Find where the given text appears and provide that cell's center as (x, y) coordinate. 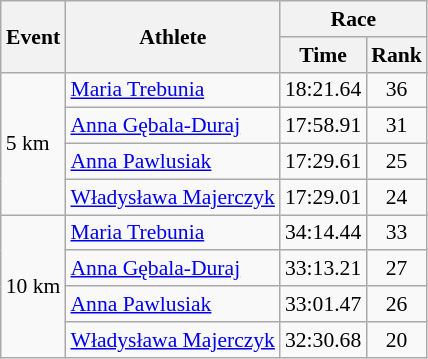
Rank (396, 55)
20 (396, 340)
18:21.64 (323, 90)
33:01.47 (323, 304)
24 (396, 197)
17:29.61 (323, 162)
17:29.01 (323, 197)
34:14.44 (323, 233)
10 km (34, 286)
27 (396, 269)
33:13.21 (323, 269)
Time (323, 55)
26 (396, 304)
Race (354, 19)
33 (396, 233)
Event (34, 36)
25 (396, 162)
31 (396, 126)
17:58.91 (323, 126)
Athlete (172, 36)
36 (396, 90)
5 km (34, 143)
32:30.68 (323, 340)
